Detect which cell encompasses the target text, then output its [x, y] center coordinate. 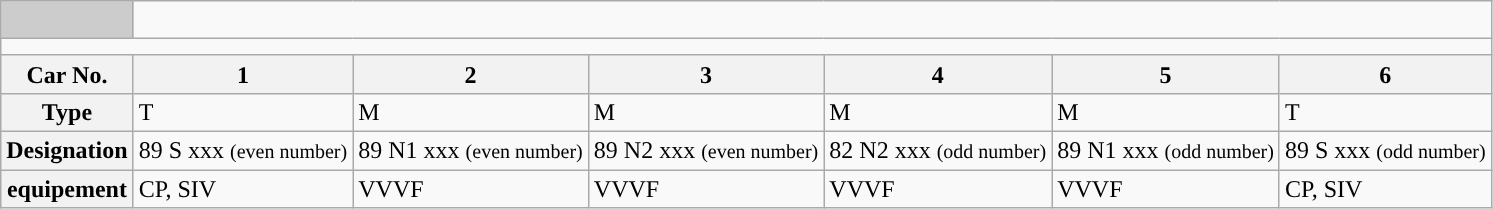
89 N1 xxx (even number) [471, 150]
89 S xxx (odd number) [1385, 150]
4 [938, 74]
2 [471, 74]
89 N1 xxx (odd number) [1166, 150]
82 N2 xxx (odd number) [938, 150]
89 N2 xxx (even number) [706, 150]
Designation [67, 150]
Car No. [67, 74]
5 [1166, 74]
Type [67, 112]
89 S xxx (even number) [243, 150]
1 [243, 74]
6 [1385, 74]
3 [706, 74]
equipement [67, 189]
